For the text-containing cell, return its midpoint in [x, y] coordinate format. 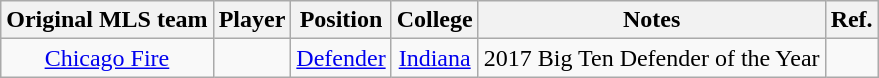
Indiana [434, 58]
Player [252, 20]
Ref. [852, 20]
College [434, 20]
Original MLS team [107, 20]
Defender [341, 58]
2017 Big Ten Defender of the Year [652, 58]
Notes [652, 20]
Position [341, 20]
Chicago Fire [107, 58]
